From the cell containing the given text, extract its center point as [X, Y] coordinate. 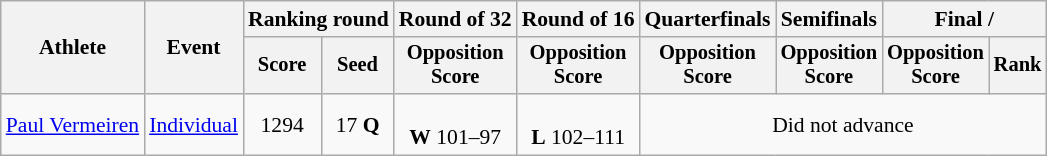
Seed [357, 66]
Round of 16 [578, 19]
Rank [1018, 66]
Ranking round [318, 19]
Score [282, 66]
Round of 32 [456, 19]
W 101–97 [456, 124]
Individual [194, 124]
Semifinals [830, 19]
L 102–111 [578, 124]
Final / [964, 19]
1294 [282, 124]
Paul Vermeiren [72, 124]
Did not advance [844, 124]
Quarterfinals [708, 19]
Athlete [72, 48]
Event [194, 48]
17 Q [357, 124]
